Capture the cell that displays the provided text and extract its [X, Y] central coordinate. 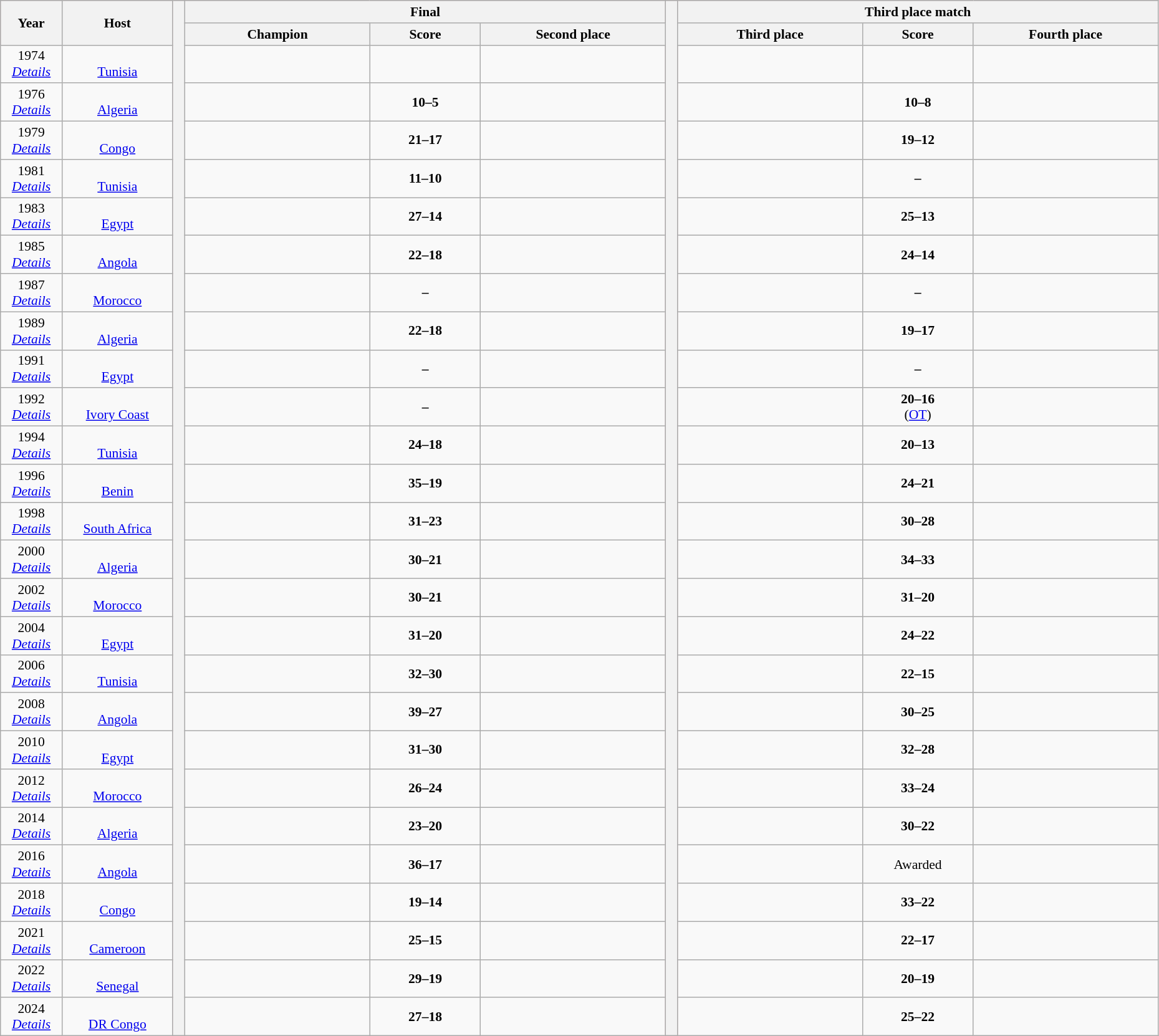
20–13 [918, 445]
2010Details [31, 751]
27–18 [425, 1017]
Third place match [918, 12]
2014Details [31, 827]
2021Details [31, 940]
Year [31, 22]
35–19 [425, 484]
20–16(OT) [918, 408]
32–30 [425, 673]
39–27 [425, 712]
21–17 [425, 141]
Fourth place [1065, 34]
Second place [573, 34]
33–22 [918, 903]
24–14 [918, 254]
31–30 [425, 751]
33–24 [918, 788]
1974Details [31, 64]
2002Details [31, 597]
1979Details [31, 141]
1991Details [31, 369]
1985Details [31, 254]
26–24 [425, 788]
10–8 [918, 102]
31–23 [425, 521]
2000Details [31, 560]
Awarded [918, 864]
25–15 [425, 940]
Host [117, 22]
25–13 [918, 217]
32–28 [918, 751]
22–17 [918, 940]
2022Details [31, 979]
36–17 [425, 864]
20–19 [918, 979]
2012Details [31, 788]
1981Details [31, 178]
Cameroon [117, 940]
1992Details [31, 408]
19–12 [918, 141]
30–28 [918, 521]
29–19 [425, 979]
10–5 [425, 102]
South Africa [117, 521]
24–22 [918, 636]
22–15 [918, 673]
Senegal [117, 979]
24–18 [425, 445]
Third place [770, 34]
1996Details [31, 484]
2008Details [31, 712]
Benin [117, 484]
25–22 [918, 1017]
24–21 [918, 484]
1998Details [31, 521]
23–20 [425, 827]
1976Details [31, 102]
Final [425, 12]
2016Details [31, 864]
Champion [277, 34]
30–25 [918, 712]
DR Congo [117, 1017]
1989Details [31, 330]
1983Details [31, 217]
1994Details [31, 445]
2006Details [31, 673]
2004Details [31, 636]
1987Details [31, 293]
34–33 [918, 560]
19–14 [425, 903]
27–14 [425, 217]
11–10 [425, 178]
30–22 [918, 827]
19–17 [918, 330]
2024Details [31, 1017]
2018Details [31, 903]
Ivory Coast [117, 408]
